Return (X, Y) of the center of cell containing provided text 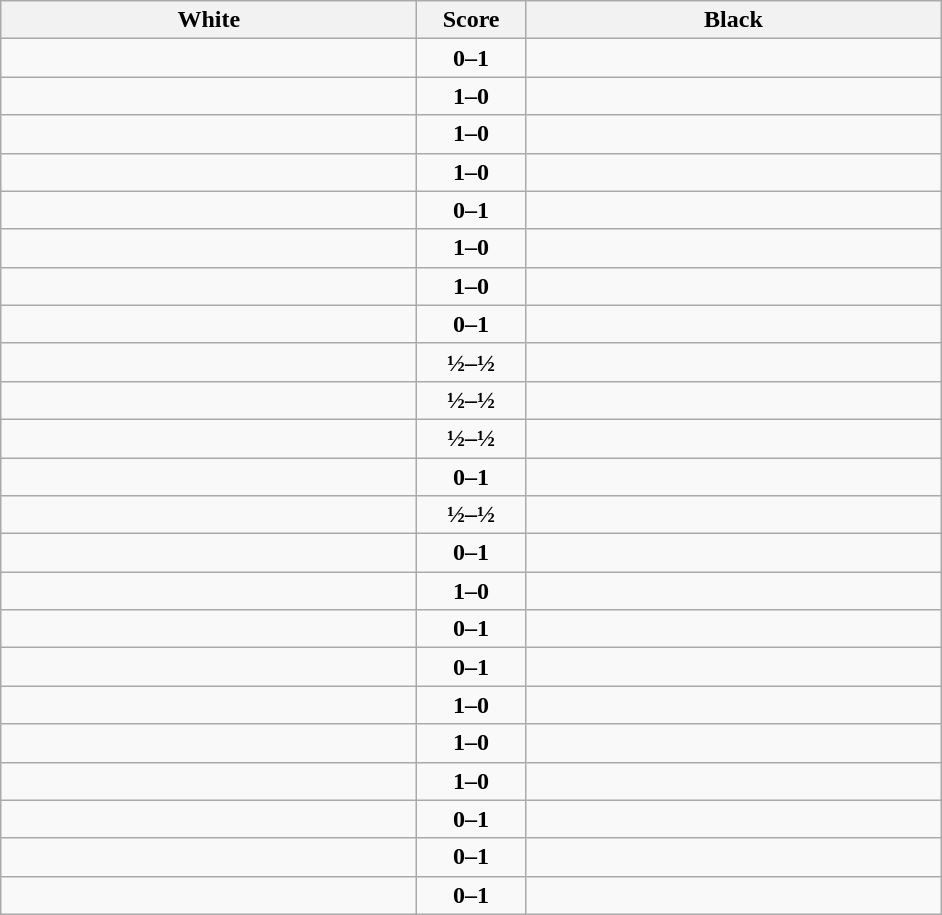
White (209, 20)
Score (472, 20)
Black (733, 20)
